Extract the (x, y) coordinate from the center of the cell holding the provided text.  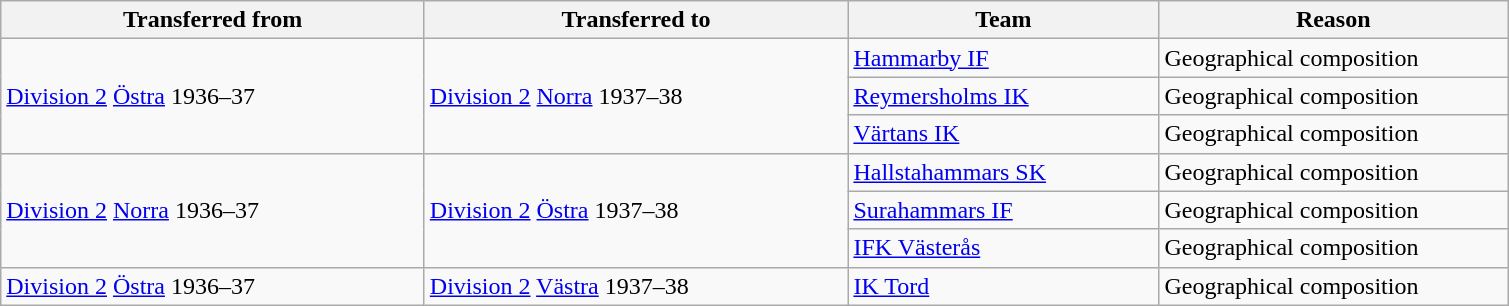
Reason (1334, 20)
Division 2 Västra 1937–38 (636, 286)
Team (1004, 20)
Division 2 Norra 1937–38 (636, 96)
Värtans IK (1004, 134)
Transferred from (213, 20)
Division 2 Östra 1937–38 (636, 210)
Division 2 Norra 1936–37 (213, 210)
Reymersholms IK (1004, 96)
Transferred to (636, 20)
IFK Västerås (1004, 248)
IK Tord (1004, 286)
Hallstahammars SK (1004, 172)
Hammarby IF (1004, 58)
Surahammars IF (1004, 210)
